Determine the [x, y] coordinate at the center of the cell enclosing the given text.  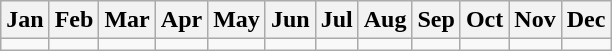
Feb [74, 20]
Jan [25, 20]
Oct [484, 20]
Apr [181, 20]
Dec [586, 20]
Aug [385, 20]
Mar [127, 20]
Sep [436, 20]
Jul [336, 20]
Nov [535, 20]
May [237, 20]
Jun [290, 20]
